Identify which cell holds the provided text, then report its (x, y) central coordinate. 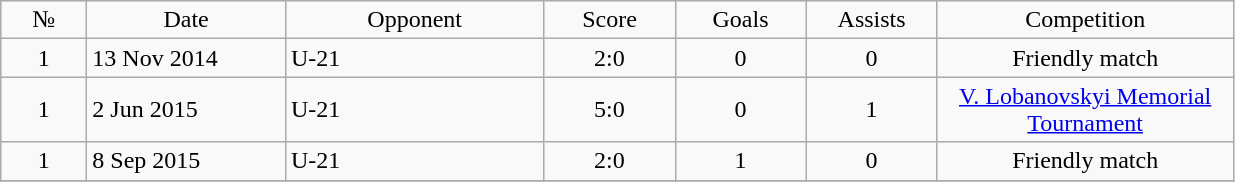
Opponent (414, 20)
2 Jun 2015 (186, 110)
13 Nov 2014 (186, 58)
Assists (872, 20)
V. Lobanovskyi Memorial Tournament (1085, 110)
№ (44, 20)
Goals (740, 20)
5:0 (610, 110)
Score (610, 20)
Date (186, 20)
8 Sep 2015 (186, 161)
Сompetition (1085, 20)
